Output the (x, y) coordinate of the center of the cell containing the given text.  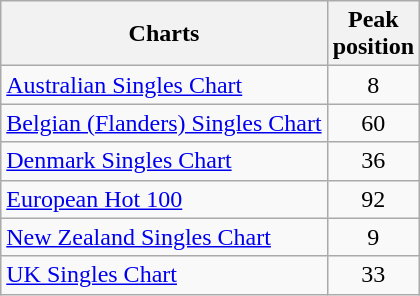
UK Singles Chart (164, 275)
60 (373, 123)
9 (373, 237)
Denmark Singles Chart (164, 161)
92 (373, 199)
New Zealand Singles Chart (164, 237)
Australian Singles Chart (164, 85)
European Hot 100 (164, 199)
33 (373, 275)
Belgian (Flanders) Singles Chart (164, 123)
Peakposition (373, 34)
8 (373, 85)
36 (373, 161)
Charts (164, 34)
